Identify which cell holds the provided text, then report its [X, Y] central coordinate. 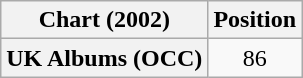
Position [255, 20]
Chart (2002) [104, 20]
UK Albums (OCC) [104, 58]
86 [255, 58]
